For the text-containing cell, return its midpoint in [X, Y] coordinate format. 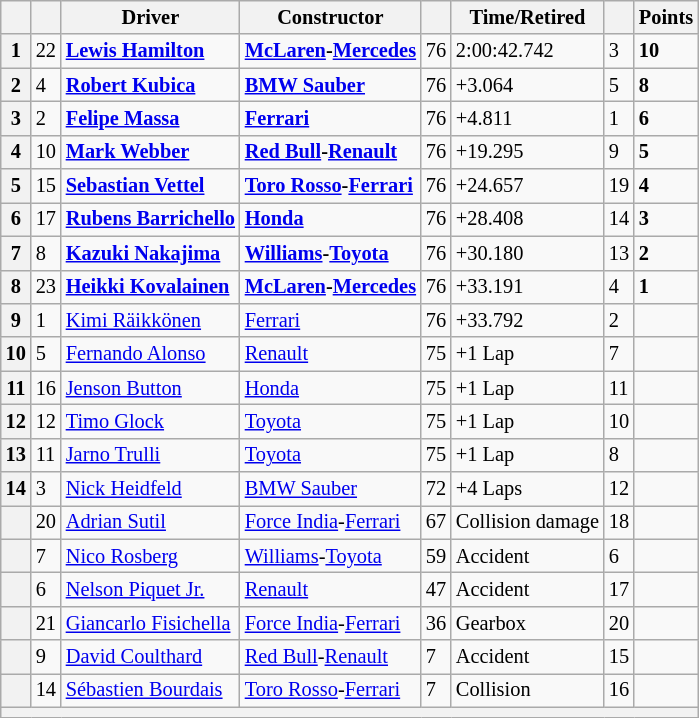
Nelson Piquet Jr. [150, 589]
+33.191 [528, 287]
Jarno Trulli [150, 455]
Kazuki Nakajima [150, 253]
+24.657 [528, 186]
David Coulthard [150, 657]
+4.811 [528, 118]
19 [619, 186]
Driver [150, 17]
36 [436, 623]
Sebastian Vettel [150, 186]
Nico Rosberg [150, 556]
Timo Glock [150, 421]
Lewis Hamilton [150, 51]
+4 Laps [528, 489]
Felipe Massa [150, 118]
Sébastien Bourdais [150, 690]
Collision [528, 690]
59 [436, 556]
Robert Kubica [150, 85]
Giancarlo Fisichella [150, 623]
+19.295 [528, 152]
21 [46, 623]
Nick Heidfeld [150, 489]
Rubens Barrichello [150, 219]
Adrian Sutil [150, 522]
Collision damage [528, 522]
Points [666, 17]
Mark Webber [150, 152]
23 [46, 287]
47 [436, 589]
Heikki Kovalainen [150, 287]
Fernando Alonso [150, 354]
67 [436, 522]
+3.064 [528, 85]
18 [619, 522]
72 [436, 489]
Time/Retired [528, 17]
Gearbox [528, 623]
Constructor [330, 17]
+30.180 [528, 253]
Kimi Räikkönen [150, 320]
+28.408 [528, 219]
22 [46, 51]
+33.792 [528, 320]
Jenson Button [150, 388]
2:00:42.742 [528, 51]
